Pinpoint the cell where the given text exists, returning its (X, Y) midpoint coordinate. 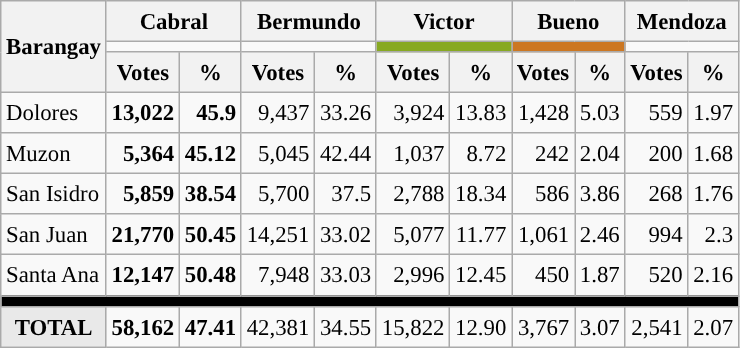
1,428 (544, 114)
Dolores (54, 114)
5,077 (412, 234)
Muzon (54, 154)
5,700 (278, 194)
1,061 (544, 234)
2.16 (713, 276)
50.45 (211, 234)
33.02 (346, 234)
1,037 (412, 154)
1.97 (713, 114)
1.87 (599, 276)
33.03 (346, 276)
2.04 (599, 154)
1.76 (713, 194)
45.12 (211, 154)
3,767 (544, 326)
2,541 (656, 326)
8.72 (481, 154)
2.07 (713, 326)
268 (656, 194)
47.41 (211, 326)
58,162 (142, 326)
5.03 (599, 114)
42.44 (346, 154)
Bermundo (308, 22)
15,822 (412, 326)
3.86 (599, 194)
586 (544, 194)
50.48 (211, 276)
Bueno (568, 22)
13,022 (142, 114)
5,859 (142, 194)
Victor (444, 22)
Cabral (174, 22)
45.9 (211, 114)
12.45 (481, 276)
Mendoza (682, 22)
37.5 (346, 194)
2,788 (412, 194)
12,147 (142, 276)
559 (656, 114)
520 (656, 276)
33.26 (346, 114)
San Isidro (54, 194)
18.34 (481, 194)
38.54 (211, 194)
450 (544, 276)
11.77 (481, 234)
2.3 (713, 234)
Santa Ana (54, 276)
12.90 (481, 326)
5,045 (278, 154)
42,381 (278, 326)
2,996 (412, 276)
13.83 (481, 114)
2.46 (599, 234)
3,924 (412, 114)
994 (656, 234)
1.68 (713, 154)
200 (656, 154)
14,251 (278, 234)
34.55 (346, 326)
Barangay (54, 47)
San Juan (54, 234)
7,948 (278, 276)
21,770 (142, 234)
3.07 (599, 326)
TOTAL (54, 326)
242 (544, 154)
5,364 (142, 154)
9,437 (278, 114)
